Locate the cell with the specified text and output its (x, y) center coordinate. 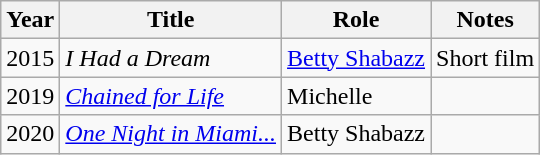
Role (356, 20)
2019 (30, 96)
Notes (486, 20)
Michelle (356, 96)
One Night in Miami... (171, 134)
I Had a Dream (171, 58)
Title (171, 20)
Short film (486, 58)
2015 (30, 58)
Year (30, 20)
2020 (30, 134)
Chained for Life (171, 96)
